Return the (X, Y) coordinate for the center point of the cell that contains the specified text.  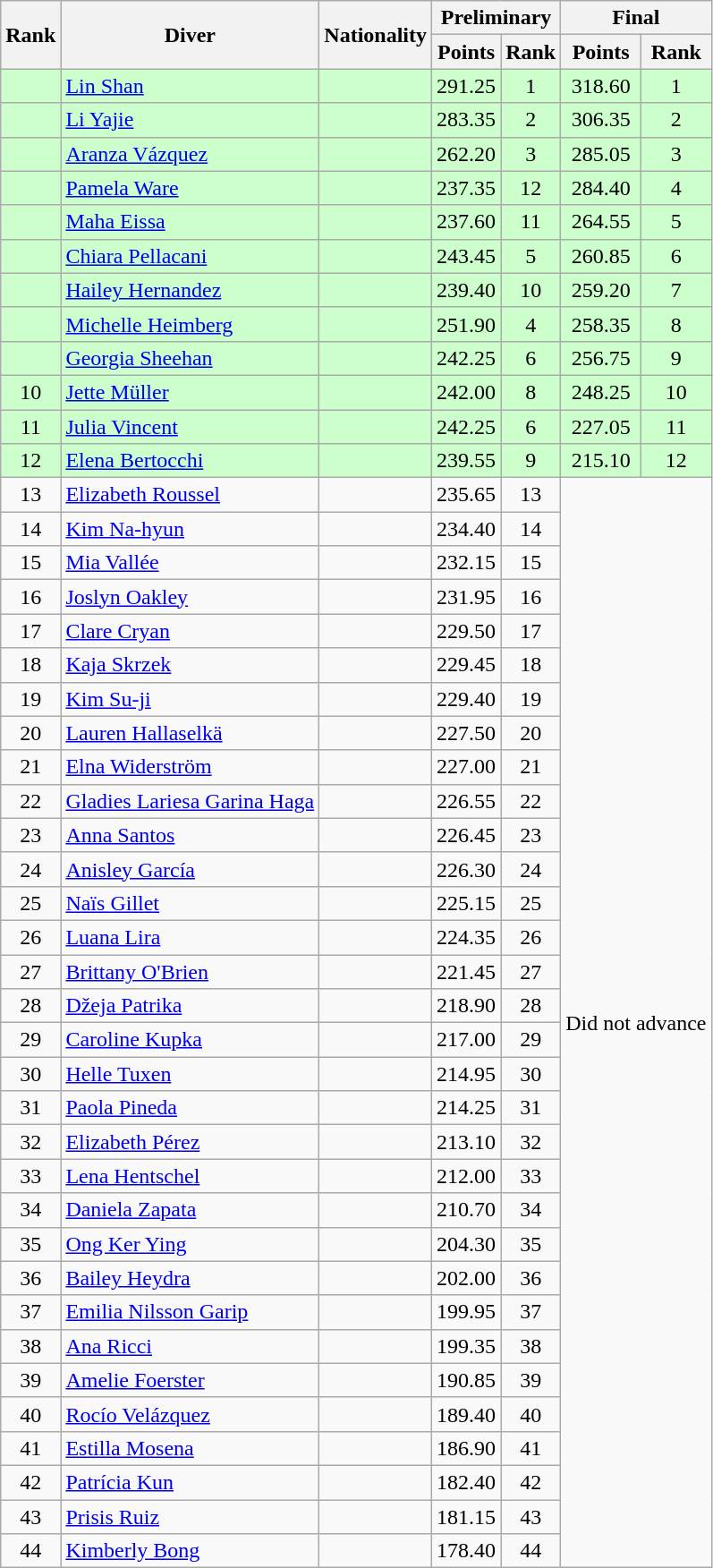
217.00 (467, 1040)
262.20 (467, 154)
Gladies Lariesa Garina Haga (190, 801)
243.45 (467, 256)
227.50 (467, 733)
Nationality (376, 35)
Elna Widerström (190, 767)
283.35 (467, 120)
231.95 (467, 597)
Michelle Heimberg (190, 324)
Naïs Gillet (190, 903)
Pamela Ware (190, 188)
Anisley García (190, 869)
306.35 (601, 120)
234.40 (467, 529)
Elizabeth Roussel (190, 495)
264.55 (601, 222)
Daniela Zapata (190, 1210)
Kim Su-ji (190, 699)
199.95 (467, 1312)
226.55 (467, 801)
Mia Vallée (190, 563)
251.90 (467, 324)
237.60 (467, 222)
Amelie Foerster (190, 1380)
186.90 (467, 1448)
182.40 (467, 1482)
242.00 (467, 392)
232.15 (467, 563)
Prisis Ruiz (190, 1517)
Patrícia Kun (190, 1482)
Ong Ker Ying (190, 1244)
Lin Shan (190, 86)
Luana Lira (190, 937)
Paola Pineda (190, 1108)
Emilia Nilsson Garip (190, 1312)
Lauren Hallaselkä (190, 733)
Clare Cryan (190, 631)
Ana Ricci (190, 1346)
Helle Tuxen (190, 1074)
259.20 (601, 290)
Preliminary (497, 18)
199.35 (467, 1346)
214.95 (467, 1074)
Elena Bertocchi (190, 461)
Final (636, 18)
226.30 (467, 869)
210.70 (467, 1210)
318.60 (601, 86)
Aranza Vázquez (190, 154)
Maha Eissa (190, 222)
Did not advance (636, 1023)
Jette Müller (190, 392)
227.05 (601, 427)
Estilla Mosena (190, 1448)
Anna Santos (190, 835)
227.00 (467, 767)
Brittany O'Brien (190, 971)
225.15 (467, 903)
Kimberly Bong (190, 1551)
190.85 (467, 1380)
226.45 (467, 835)
Bailey Heydra (190, 1278)
215.10 (601, 461)
Julia Vincent (190, 427)
239.40 (467, 290)
7 (676, 290)
Lena Hentschel (190, 1176)
Joslyn Oakley (190, 597)
214.25 (467, 1108)
Li Yajie (190, 120)
229.50 (467, 631)
Rocío Velázquez (190, 1414)
Georgia Sheehan (190, 358)
229.45 (467, 665)
221.45 (467, 971)
189.40 (467, 1414)
291.25 (467, 86)
Elizabeth Pérez (190, 1142)
178.40 (467, 1551)
218.90 (467, 1006)
212.00 (467, 1176)
Džeja Patrika (190, 1006)
237.35 (467, 188)
235.65 (467, 495)
Hailey Hernandez (190, 290)
204.30 (467, 1244)
213.10 (467, 1142)
Caroline Kupka (190, 1040)
Kim Na-hyun (190, 529)
Diver (190, 35)
260.85 (601, 256)
Kaja Skrzek (190, 665)
256.75 (601, 358)
229.40 (467, 699)
202.00 (467, 1278)
181.15 (467, 1517)
284.40 (601, 188)
Chiara Pellacani (190, 256)
258.35 (601, 324)
248.25 (601, 392)
239.55 (467, 461)
285.05 (601, 154)
224.35 (467, 937)
